Provide the [x, y] coordinate of the cell's center where the given text is located.  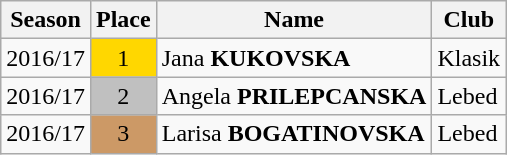
Name [294, 20]
1 [123, 58]
Klasik [469, 58]
Angela PRILEPCANSKA [294, 96]
Season [46, 20]
Jana KUKOVSKA [294, 58]
3 [123, 134]
Larisa BOGATINOVSKA [294, 134]
2 [123, 96]
Club [469, 20]
Place [123, 20]
